Detect which cell encompasses the target text, then output its (X, Y) center coordinate. 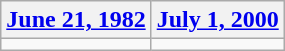
July 1, 2000 (218, 20)
June 21, 1982 (76, 20)
